Locate the cell with the specified text and output its (X, Y) center coordinate. 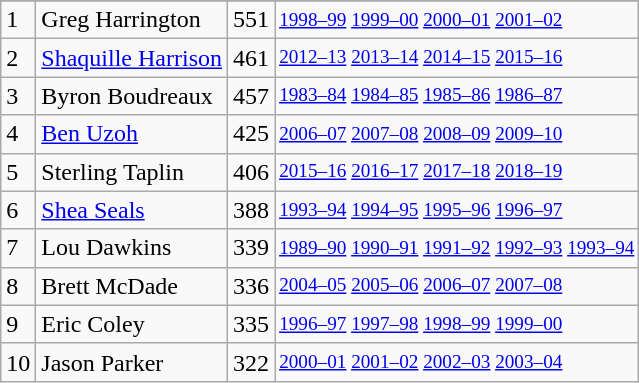
Brett McDade (132, 286)
1989–90 1990–91 1991–92 1992–93 1993–94 (457, 248)
Sterling Taplin (132, 172)
3 (18, 96)
1993–94 1994–95 1995–96 1996–97 (457, 210)
Ben Uzoh (132, 134)
461 (252, 58)
9 (18, 324)
322 (252, 362)
406 (252, 172)
8 (18, 286)
1998–99 1999–00 2000–01 2001–02 (457, 20)
Byron Boudreaux (132, 96)
7 (18, 248)
Greg Harrington (132, 20)
2006–07 2007–08 2008–09 2009–10 (457, 134)
5 (18, 172)
425 (252, 134)
6 (18, 210)
336 (252, 286)
335 (252, 324)
388 (252, 210)
1996–97 1997–98 1998–99 1999–00 (457, 324)
551 (252, 20)
Lou Dawkins (132, 248)
Shea Seals (132, 210)
Jason Parker (132, 362)
Eric Coley (132, 324)
2 (18, 58)
Shaquille Harrison (132, 58)
4 (18, 134)
1 (18, 20)
10 (18, 362)
1983–84 1984–85 1985–86 1986–87 (457, 96)
457 (252, 96)
2012–13 2013–14 2014–15 2015–16 (457, 58)
2000–01 2001–02 2002–03 2003–04 (457, 362)
339 (252, 248)
2004–05 2005–06 2006–07 2007–08 (457, 286)
2015–16 2016–17 2017–18 2018–19 (457, 172)
